Output the (X, Y) coordinate of the center of the cell containing the given text.  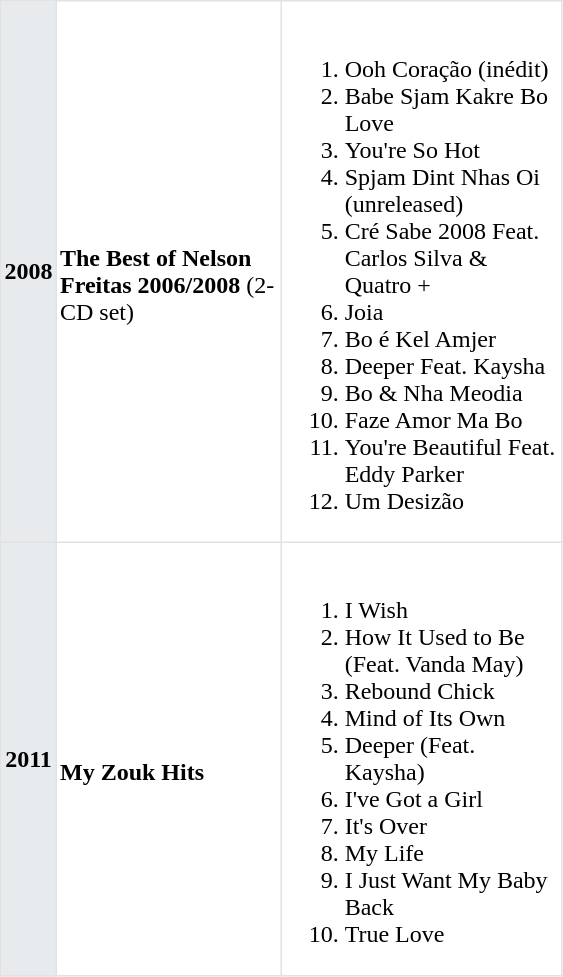
My Zouk Hits (168, 759)
The Best of Nelson Freitas 2006/2008 (2-CD set) (168, 272)
2008 (29, 272)
2011 (29, 759)
